Provide the [X, Y] coordinate of the cell's center where the given text is located.  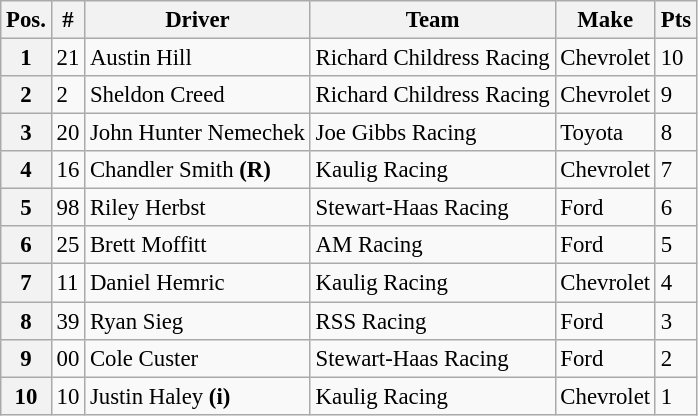
Cole Custer [198, 358]
Make [605, 20]
Ryan Sieg [198, 321]
Riley Herbst [198, 208]
Pts [676, 20]
11 [68, 283]
Austin Hill [198, 58]
39 [68, 321]
Sheldon Creed [198, 95]
Joe Gibbs Racing [432, 133]
Pos. [26, 20]
25 [68, 245]
Brett Moffitt [198, 245]
Team [432, 20]
00 [68, 358]
John Hunter Nemechek [198, 133]
Toyota [605, 133]
Driver [198, 20]
Daniel Hemric [198, 283]
Chandler Smith (R) [198, 170]
Justin Haley (i) [198, 396]
AM Racing [432, 245]
98 [68, 208]
16 [68, 170]
# [68, 20]
20 [68, 133]
RSS Racing [432, 321]
21 [68, 58]
